From the cell containing the given text, extract its center point as [x, y] coordinate. 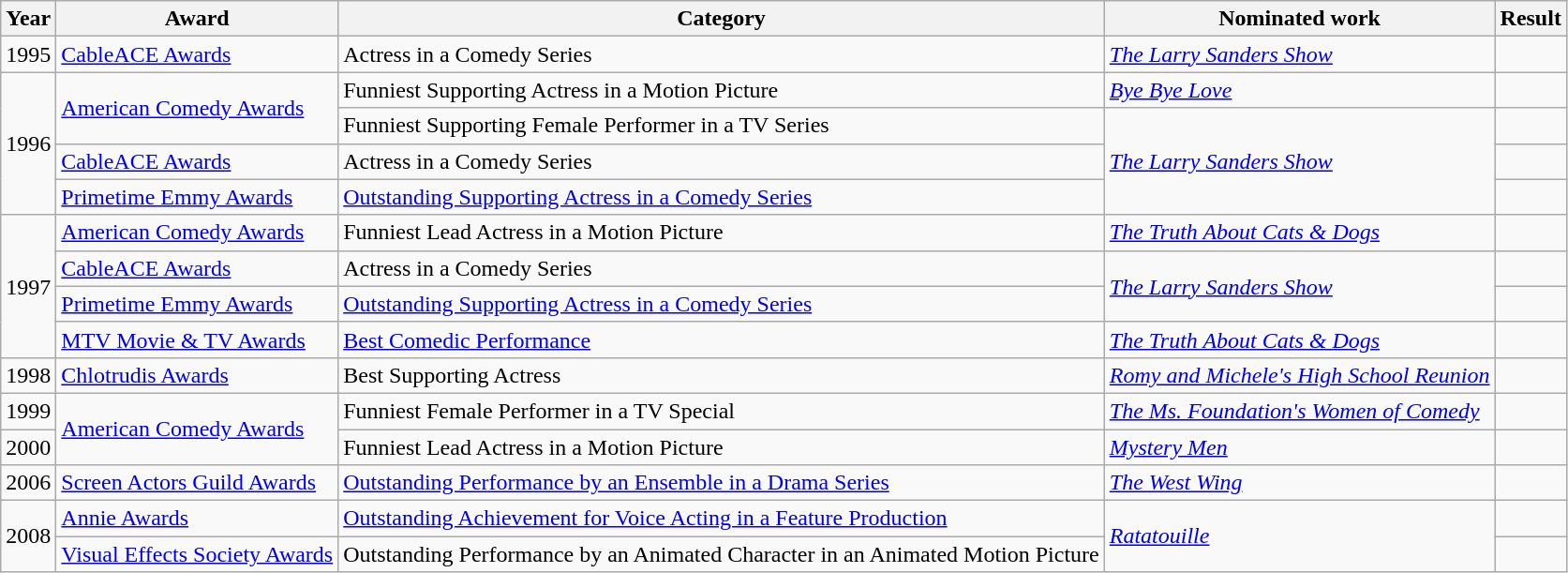
1999 [28, 411]
1997 [28, 286]
Funniest Female Performer in a TV Special [722, 411]
Annie Awards [197, 519]
2006 [28, 483]
Outstanding Performance by an Ensemble in a Drama Series [722, 483]
2000 [28, 447]
The West Wing [1299, 483]
Award [197, 19]
Best Comedic Performance [722, 339]
Funniest Supporting Female Performer in a TV Series [722, 126]
Bye Bye Love [1299, 90]
The Ms. Foundation's Women of Comedy [1299, 411]
Outstanding Performance by an Animated Character in an Animated Motion Picture [722, 554]
Chlotrudis Awards [197, 375]
2008 [28, 536]
Funniest Supporting Actress in a Motion Picture [722, 90]
1995 [28, 54]
Romy and Michele's High School Reunion [1299, 375]
Mystery Men [1299, 447]
Visual Effects Society Awards [197, 554]
Best Supporting Actress [722, 375]
1998 [28, 375]
Ratatouille [1299, 536]
MTV Movie & TV Awards [197, 339]
Nominated work [1299, 19]
Outstanding Achievement for Voice Acting in a Feature Production [722, 519]
Year [28, 19]
Result [1531, 19]
1996 [28, 143]
Category [722, 19]
Screen Actors Guild Awards [197, 483]
